Identify which cell holds the provided text, then report its (x, y) central coordinate. 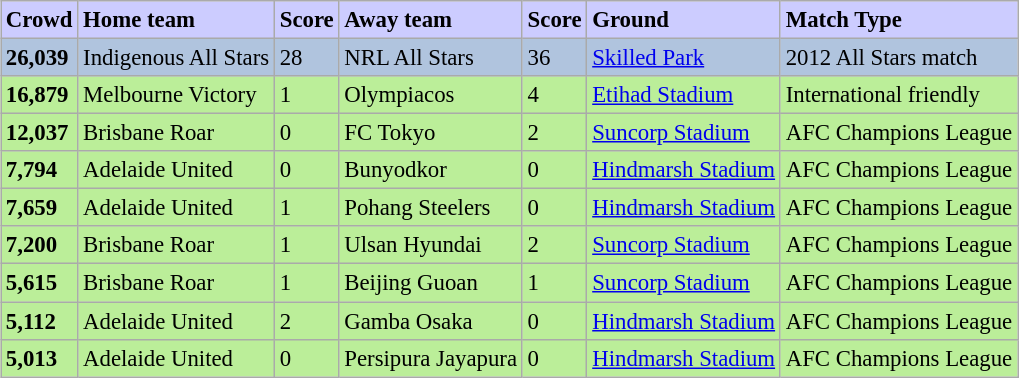
Ulsan Hyundai (430, 245)
Melbourne Victory (176, 95)
7,794 (38, 170)
7,200 (38, 245)
Gamba Osaka (430, 321)
Etihad Stadium (684, 95)
16,879 (38, 95)
7,659 (38, 208)
28 (306, 58)
Bunyodkor (430, 170)
International friendly (898, 95)
5,013 (38, 358)
Home team (176, 20)
NRL All Stars (430, 58)
Match Type (898, 20)
Skilled Park (684, 58)
12,037 (38, 133)
Indigenous All Stars (176, 58)
4 (554, 95)
Crowd (38, 20)
Persipura Jayapura (430, 358)
FC Tokyo (430, 133)
Olympiacos (430, 95)
5,615 (38, 283)
Beijing Guoan (430, 283)
2012 All Stars match (898, 58)
Pohang Steelers (430, 208)
26,039 (38, 58)
Ground (684, 20)
5,112 (38, 321)
Away team (430, 20)
36 (554, 58)
